Scan for the cell matching the given text and deliver its (x, y) coordinate at center. 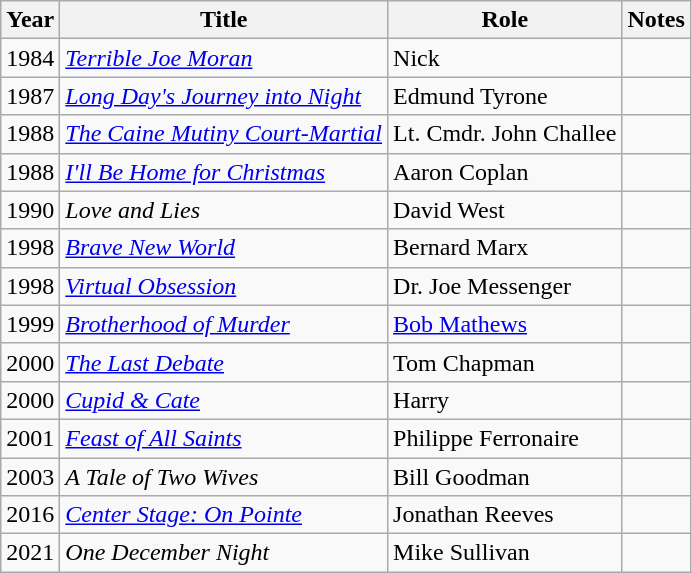
2003 (30, 477)
Notes (656, 20)
Virtual Obsession (224, 286)
2001 (30, 438)
Mike Sullivan (505, 553)
Feast of All Saints (224, 438)
Jonathan Reeves (505, 515)
1999 (30, 324)
Center Stage: On Pointe (224, 515)
Terrible Joe Moran (224, 58)
One December Night (224, 553)
The Caine Mutiny Court-Martial (224, 134)
Year (30, 20)
Bob Mathews (505, 324)
Brave New World (224, 248)
Nick (505, 58)
2016 (30, 515)
1984 (30, 58)
1990 (30, 210)
I'll Be Home for Christmas (224, 172)
Role (505, 20)
David West (505, 210)
Love and Lies (224, 210)
Bill Goodman (505, 477)
Aaron Coplan (505, 172)
Lt. Cmdr. John Challee (505, 134)
Harry (505, 400)
Tom Chapman (505, 362)
2021 (30, 553)
Dr. Joe Messenger (505, 286)
1987 (30, 96)
Philippe Ferronaire (505, 438)
The Last Debate (224, 362)
A Tale of Two Wives (224, 477)
Edmund Tyrone (505, 96)
Cupid & Cate (224, 400)
Title (224, 20)
Brotherhood of Murder (224, 324)
Bernard Marx (505, 248)
Long Day's Journey into Night (224, 96)
